Capture the cell that displays the provided text and extract its [X, Y] central coordinate. 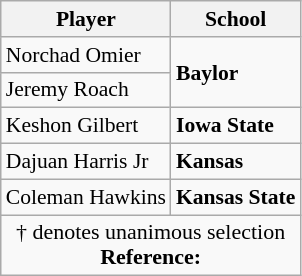
Keshon Gilbert [86, 126]
Dajuan Harris Jr [86, 162]
Kansas [236, 162]
School [236, 19]
† denotes unanimous selectionReference: [151, 246]
Norchad Omier [86, 55]
Player [86, 19]
Kansas State [236, 197]
Iowa State [236, 126]
Coleman Hawkins [86, 197]
Baylor [236, 72]
Jeremy Roach [86, 90]
